Extract the (X, Y) coordinate from the center of the cell holding the provided text.  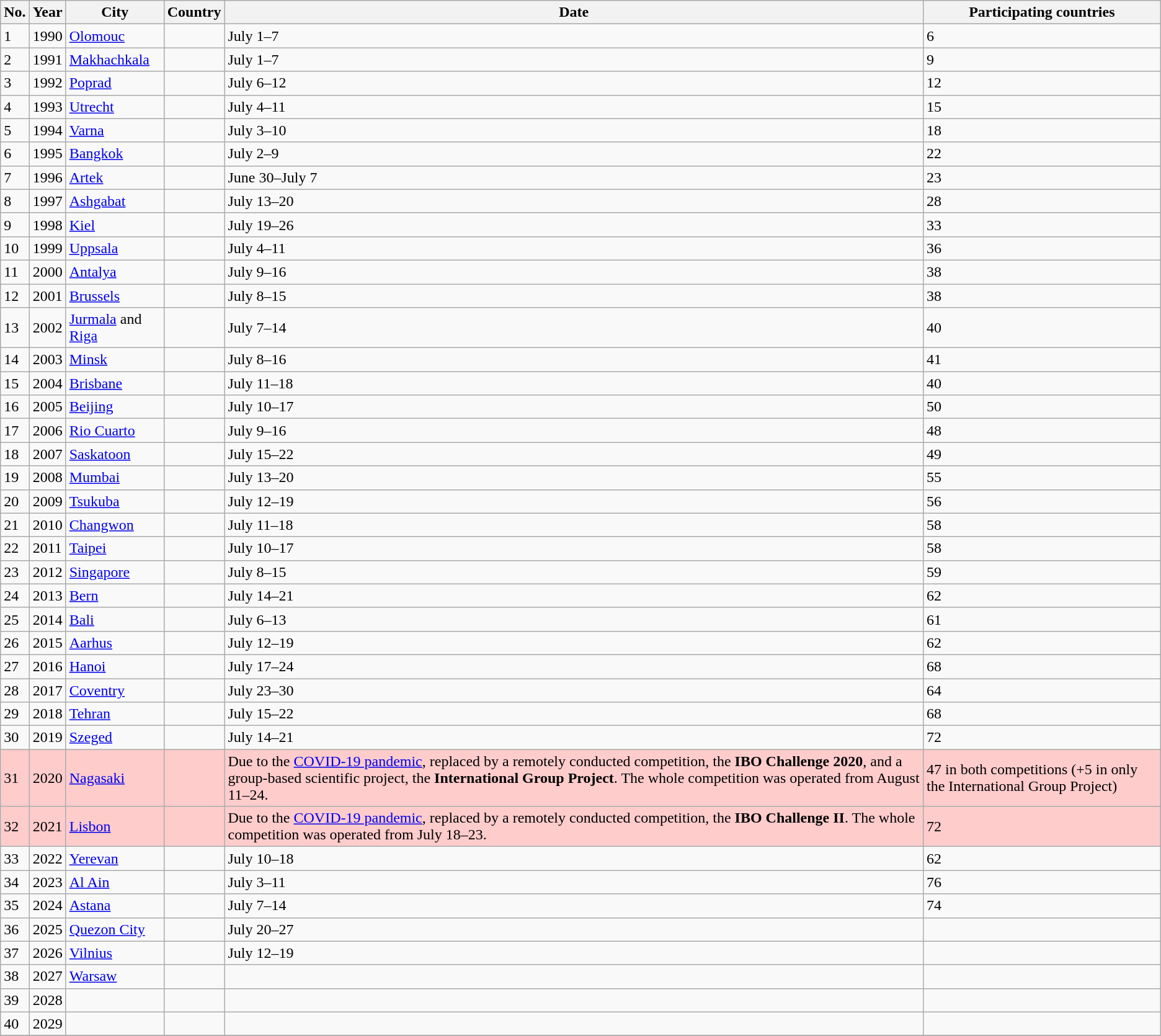
Jurmala and Riga (115, 328)
1995 (47, 154)
61 (1042, 619)
64 (1042, 690)
2021 (47, 826)
4 (15, 107)
2029 (47, 1024)
Bern (115, 596)
26 (15, 643)
31 (15, 778)
2002 (47, 328)
21 (15, 525)
10 (15, 248)
2015 (47, 643)
2000 (47, 272)
1993 (47, 107)
2028 (47, 1000)
2003 (47, 360)
1 (15, 36)
Warsaw (115, 976)
39 (15, 1000)
Vilnius (115, 953)
2010 (47, 525)
20 (15, 501)
Beijing (115, 407)
2013 (47, 596)
2024 (47, 906)
48 (1042, 431)
24 (15, 596)
3 (15, 83)
5 (15, 130)
Olomouc (115, 36)
Artek (115, 177)
Tehran (115, 714)
Year (47, 12)
2005 (47, 407)
2022 (47, 859)
2011 (47, 548)
Date (574, 12)
Lisbon (115, 826)
Bali (115, 619)
No. (15, 12)
2008 (47, 478)
Changwon (115, 525)
Hanoi (115, 666)
Varna (115, 130)
76 (1042, 882)
1991 (47, 60)
50 (1042, 407)
Aarhus (115, 643)
2016 (47, 666)
30 (15, 738)
Saskatoon (115, 454)
July 23–30 (574, 690)
City (115, 12)
27 (15, 666)
2006 (47, 431)
14 (15, 360)
2020 (47, 778)
2023 (47, 882)
34 (15, 882)
1992 (47, 83)
Taipei (115, 548)
1994 (47, 130)
Brussels (115, 296)
July 2–9 (574, 154)
1999 (47, 248)
11 (15, 272)
8 (15, 201)
1997 (47, 201)
49 (1042, 454)
59 (1042, 572)
2019 (47, 738)
1996 (47, 177)
Due to the COVID-19 pandemic, replaced by a remotely conducted competition, the IBO Challenge II. The whole competition was operated from July 18–23. (574, 826)
47 in both competitions (+5 in only the International Group Project) (1042, 778)
Makhachkala (115, 60)
July 6–12 (574, 83)
17 (15, 431)
July 3–10 (574, 130)
2025 (47, 929)
July 3–11 (574, 882)
29 (15, 714)
2007 (47, 454)
13 (15, 328)
Rio Cuarto (115, 431)
2014 (47, 619)
7 (15, 177)
July 8–16 (574, 360)
July 20–27 (574, 929)
Coventry (115, 690)
Bangkok (115, 154)
Nagasaki (115, 778)
Al Ain (115, 882)
37 (15, 953)
2009 (47, 501)
June 30–July 7 (574, 177)
1990 (47, 36)
74 (1042, 906)
Tsukuba (115, 501)
Antalya (115, 272)
Uppsala (115, 248)
2026 (47, 953)
Utrecht (115, 107)
Mumbai (115, 478)
Quezon City (115, 929)
Brisbane (115, 383)
19 (15, 478)
July 6–13 (574, 619)
2027 (47, 976)
Country (194, 12)
2004 (47, 383)
Astana (115, 906)
32 (15, 826)
Ashgabat (115, 201)
2001 (47, 296)
Kiel (115, 225)
2 (15, 60)
2017 (47, 690)
56 (1042, 501)
Minsk (115, 360)
Poprad (115, 83)
Participating countries (1042, 12)
Szeged (115, 738)
25 (15, 619)
1998 (47, 225)
2018 (47, 714)
41 (1042, 360)
35 (15, 906)
55 (1042, 478)
July 19–26 (574, 225)
16 (15, 407)
July 10–18 (574, 859)
2012 (47, 572)
July 17–24 (574, 666)
Yerevan (115, 859)
Singapore (115, 572)
